Determine the (x, y) coordinate at the center of the cell enclosing the given text.  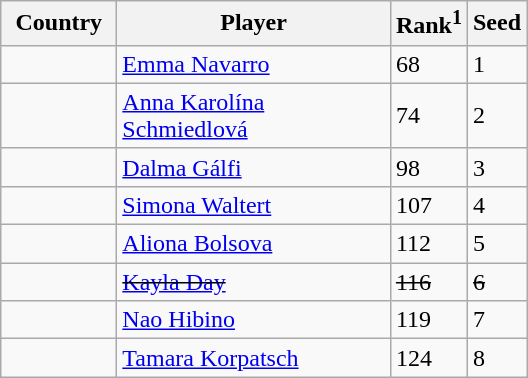
2 (496, 116)
119 (428, 320)
112 (428, 244)
Player (254, 24)
116 (428, 282)
5 (496, 244)
Country (59, 24)
Simona Waltert (254, 205)
68 (428, 64)
Kayla Day (254, 282)
Aliona Bolsova (254, 244)
Emma Navarro (254, 64)
4 (496, 205)
Anna Karolína Schmiedlová (254, 116)
124 (428, 358)
98 (428, 167)
Nao Hibino (254, 320)
107 (428, 205)
6 (496, 282)
1 (496, 64)
Tamara Korpatsch (254, 358)
Dalma Gálfi (254, 167)
Seed (496, 24)
3 (496, 167)
Rank1 (428, 24)
7 (496, 320)
74 (428, 116)
8 (496, 358)
